Scan for the cell matching the given text and deliver its [X, Y] coordinate at center. 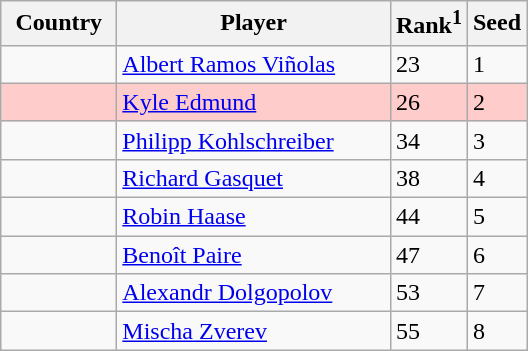
53 [428, 293]
38 [428, 178]
Rank1 [428, 24]
2 [496, 102]
Richard Gasquet [254, 178]
6 [496, 255]
55 [428, 331]
23 [428, 64]
Kyle Edmund [254, 102]
26 [428, 102]
Albert Ramos Viñolas [254, 64]
47 [428, 255]
4 [496, 178]
3 [496, 140]
8 [496, 331]
Player [254, 24]
Alexandr Dolgopolov [254, 293]
Country [59, 24]
7 [496, 293]
34 [428, 140]
Seed [496, 24]
Robin Haase [254, 217]
Philipp Kohlschreiber [254, 140]
Mischa Zverev [254, 331]
5 [496, 217]
1 [496, 64]
Benoît Paire [254, 255]
44 [428, 217]
